Extract the (X, Y) coordinate from the center of the cell holding the provided text.  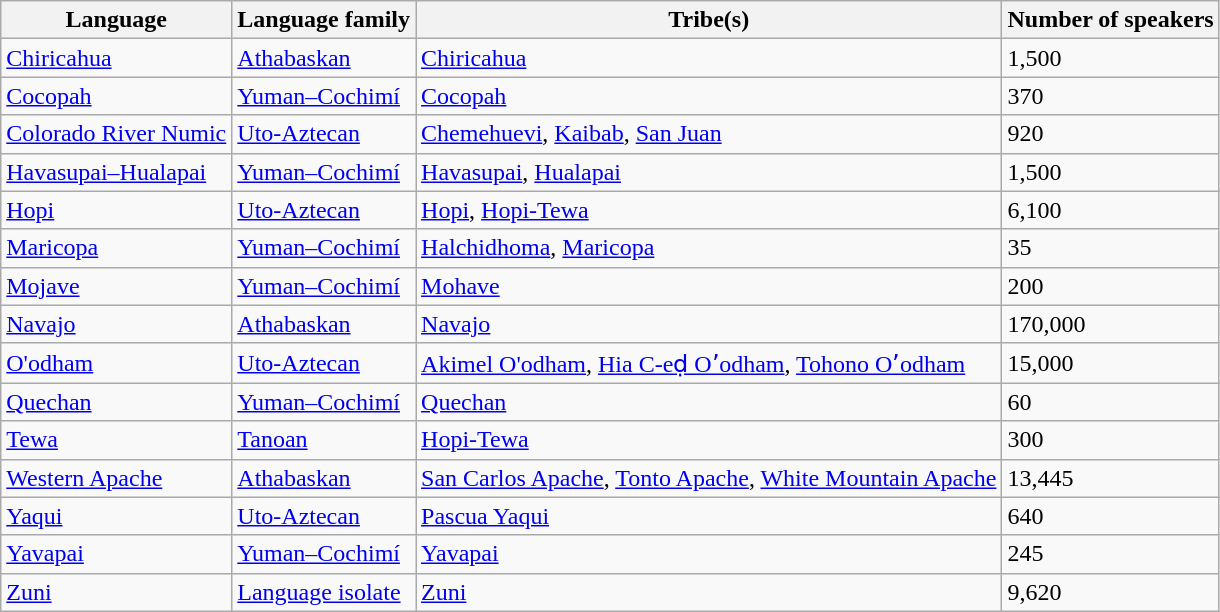
300 (1110, 440)
Western Apache (116, 478)
Hopi (116, 210)
920 (1110, 134)
O'odham (116, 363)
370 (1110, 96)
Tribe(s) (709, 20)
Tanoan (324, 440)
Yaqui (116, 516)
Colorado River Numic (116, 134)
35 (1110, 248)
Mojave (116, 286)
640 (1110, 516)
Pascua Yaqui (709, 516)
245 (1110, 554)
13,445 (1110, 478)
Halchidhoma, Maricopa (709, 248)
Language family (324, 20)
Number of speakers (1110, 20)
Language isolate (324, 592)
200 (1110, 286)
15,000 (1110, 363)
Mohave (709, 286)
Tewa (116, 440)
170,000 (1110, 324)
Hopi-Tewa (709, 440)
Hopi, Hopi-Tewa (709, 210)
Language (116, 20)
60 (1110, 402)
Chemehuevi, Kaibab, San Juan (709, 134)
Akimel O'odham, Hia C-eḍ Oʼodham, Tohono Oʼodham (709, 363)
San Carlos Apache, Tonto Apache, White Mountain Apache (709, 478)
6,100 (1110, 210)
Maricopa (116, 248)
Havasupai, Hualapai (709, 172)
Havasupai–Hualapai (116, 172)
9,620 (1110, 592)
